Search for the cell housing the specified text and yield its [X, Y] center coordinate. 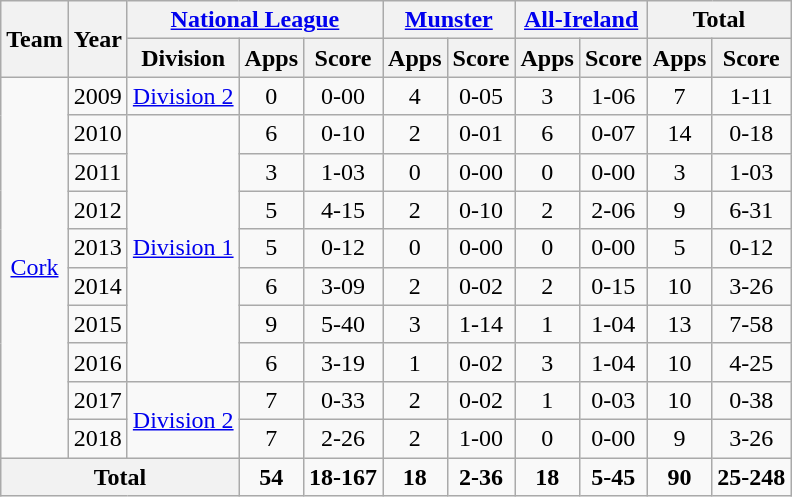
2-26 [344, 438]
1-14 [481, 324]
All-Ireland [581, 20]
4-15 [344, 210]
Team [35, 39]
0-05 [481, 96]
2010 [98, 134]
2018 [98, 438]
0-07 [613, 134]
54 [271, 477]
2017 [98, 400]
4-25 [752, 362]
0-01 [481, 134]
0-33 [344, 400]
Cork [35, 268]
Munster [449, 20]
Division [183, 58]
18-167 [344, 477]
2009 [98, 96]
2011 [98, 172]
0-15 [613, 286]
National League [254, 20]
4 [415, 96]
2014 [98, 286]
0-03 [613, 400]
2012 [98, 210]
1-00 [481, 438]
90 [679, 477]
2015 [98, 324]
13 [679, 324]
2-06 [613, 210]
7-58 [752, 324]
Year [98, 39]
0-18 [752, 134]
0-38 [752, 400]
3-19 [344, 362]
3-09 [344, 286]
Division 1 [183, 248]
1-11 [752, 96]
2016 [98, 362]
1-06 [613, 96]
5-45 [613, 477]
25-248 [752, 477]
14 [679, 134]
6-31 [752, 210]
5-40 [344, 324]
2-36 [481, 477]
2013 [98, 248]
